Scan for the cell matching the given text and deliver its (X, Y) coordinate at center. 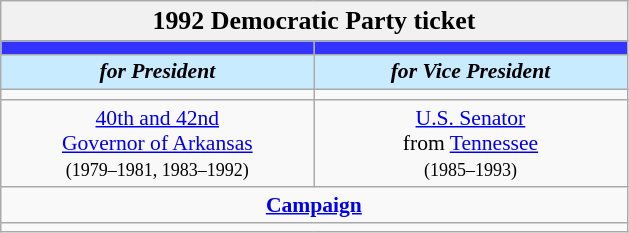
for Vice President (470, 72)
Campaign (314, 205)
for President (158, 72)
40th and 42ndGovernor of Arkansas(1979–1981, 1983–1992) (158, 144)
U.S. Senatorfrom Tennessee(1985–1993) (470, 144)
1992 Democratic Party ticket (314, 21)
